From the cell containing the given text, extract its center point as (x, y) coordinate. 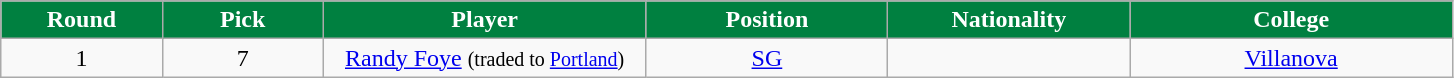
Player (484, 20)
SG (767, 58)
Randy Foye (traded to Portland) (484, 58)
Pick (242, 20)
Nationality (1009, 20)
Round (82, 20)
Villanova (1292, 58)
Position (767, 20)
7 (242, 58)
1 (82, 58)
College (1292, 20)
